For the text-containing cell, return its midpoint in [X, Y] coordinate format. 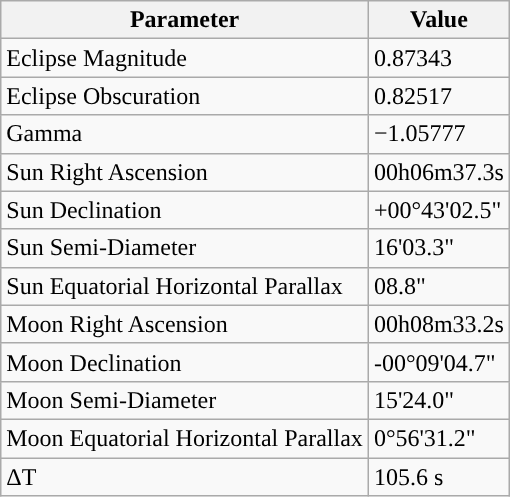
Moon Right Ascension [185, 324]
Eclipse Magnitude [185, 58]
15'24.0" [438, 400]
0.87343 [438, 58]
+00°43'02.5" [438, 210]
Sun Right Ascension [185, 172]
08.8" [438, 286]
Moon Equatorial Horizontal Parallax [185, 438]
00h08m33.2s [438, 324]
16'03.3" [438, 248]
Sun Semi-Diameter [185, 248]
Sun Declination [185, 210]
Moon Semi-Diameter [185, 400]
ΔT [185, 477]
Parameter [185, 20]
Eclipse Obscuration [185, 96]
Gamma [185, 134]
105.6 s [438, 477]
Value [438, 20]
0°56'31.2" [438, 438]
−1.05777 [438, 134]
Moon Declination [185, 362]
-00°09'04.7" [438, 362]
Sun Equatorial Horizontal Parallax [185, 286]
0.82517 [438, 96]
00h06m37.3s [438, 172]
